Provide the (X, Y) coordinate of the cell's center where the given text is located.  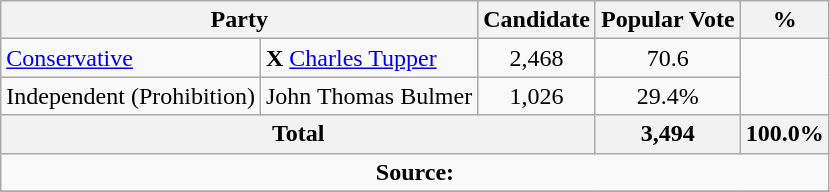
Popular Vote (668, 20)
100.0% (784, 134)
Candidate (537, 20)
Total (298, 134)
Independent (Prohibition) (131, 96)
29.4% (668, 96)
Party (240, 20)
70.6 (668, 58)
3,494 (668, 134)
2,468 (537, 58)
1,026 (537, 96)
John Thomas Bulmer (368, 96)
% (784, 20)
Source: (415, 172)
Conservative (131, 58)
X Charles Tupper (368, 58)
